Locate the cell with the specified text and output its [x, y] center coordinate. 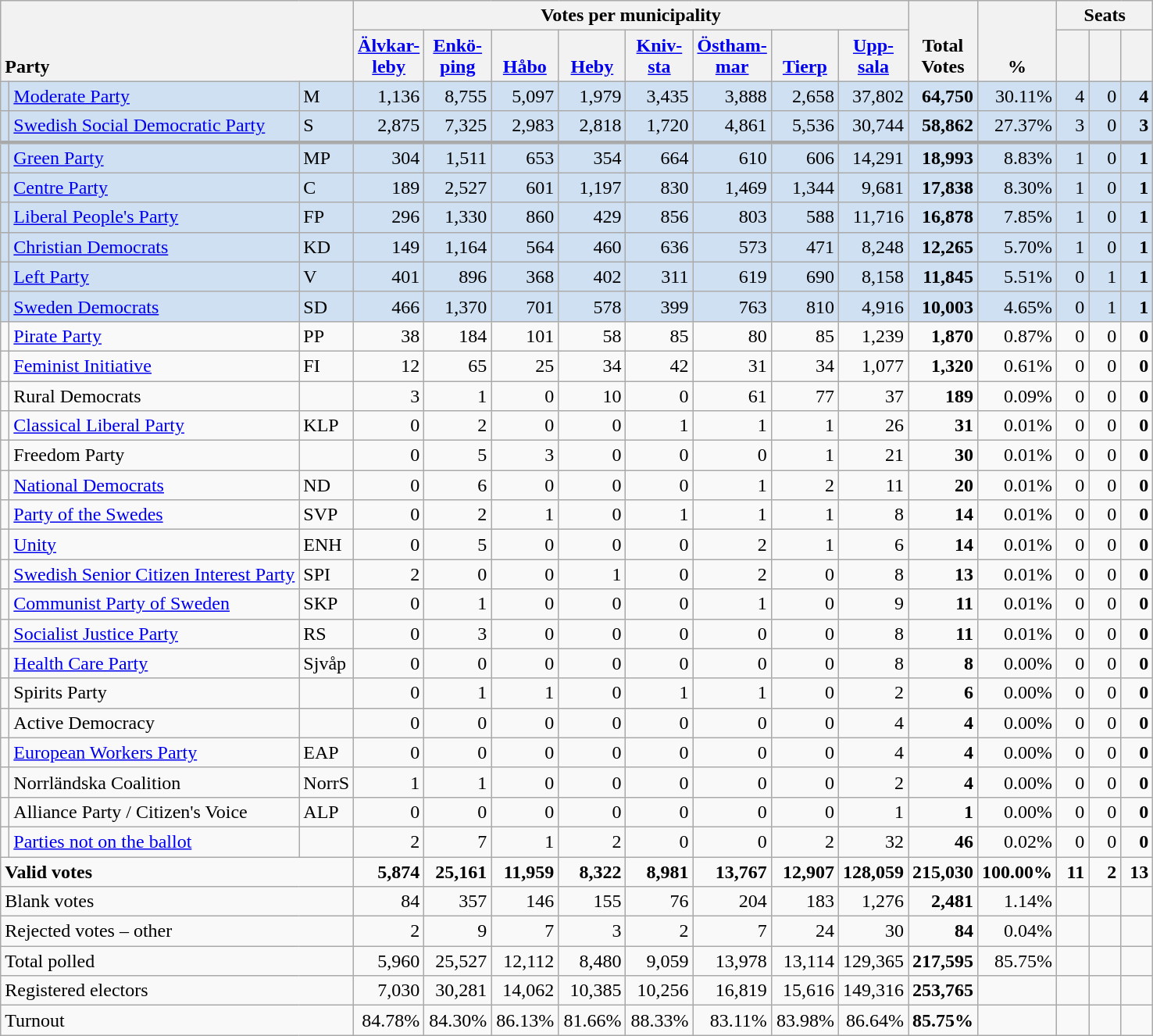
25,161 [458, 871]
354 [592, 158]
215,030 [942, 871]
2,658 [805, 96]
610 [732, 158]
KLP [327, 426]
30.11% [1017, 96]
Freedom Party [155, 455]
1,239 [873, 336]
2,527 [458, 188]
M [327, 96]
146 [525, 902]
PP [327, 336]
RS [327, 634]
10 [592, 396]
8,158 [873, 277]
12,907 [805, 871]
129,365 [873, 961]
Sjvåp [327, 663]
Rural Democrats [155, 396]
% [1017, 41]
Swedish Senior Citizen Interest Party [155, 574]
14,291 [873, 158]
155 [592, 902]
Blank votes [177, 902]
30,281 [458, 991]
860 [525, 217]
0.09% [1017, 396]
183 [805, 902]
13,978 [732, 961]
8.30% [1017, 188]
SKP [327, 604]
27.37% [1017, 127]
311 [659, 277]
2,818 [592, 127]
86.13% [525, 1020]
European Workers Party [155, 752]
Alliance Party / Citizen's Voice [155, 812]
217,595 [942, 961]
128,059 [873, 871]
Parties not on the ballot [155, 841]
21 [873, 455]
30,744 [873, 127]
83.11% [732, 1020]
619 [732, 277]
Heby [592, 56]
Tierp [805, 56]
149,316 [873, 991]
101 [525, 336]
58 [592, 336]
46 [942, 841]
1,370 [458, 306]
830 [659, 188]
5.51% [1017, 277]
5,960 [389, 961]
357 [458, 902]
8,322 [592, 871]
58,862 [942, 127]
471 [805, 247]
763 [732, 306]
429 [592, 217]
653 [525, 158]
8,480 [592, 961]
15,616 [805, 991]
8.83% [1017, 158]
564 [525, 247]
1,469 [732, 188]
10,256 [659, 991]
1,136 [389, 96]
0.87% [1017, 336]
9,059 [659, 961]
100.00% [1017, 871]
16,819 [732, 991]
83.98% [805, 1020]
10,385 [592, 991]
Communist Party of Sweden [155, 604]
V [327, 277]
25,527 [458, 961]
2,983 [525, 127]
26 [873, 426]
401 [389, 277]
0.61% [1017, 366]
76 [659, 902]
Turnout [177, 1020]
402 [592, 277]
25 [525, 366]
13,767 [732, 871]
42 [659, 366]
636 [659, 247]
296 [389, 217]
Kniv- sta [659, 56]
Sweden Democrats [155, 306]
Älvkar- leby [389, 56]
17,838 [942, 188]
8,981 [659, 871]
National Democrats [155, 485]
Pirate Party [155, 336]
466 [389, 306]
11,845 [942, 277]
Party of the Swedes [155, 515]
1,720 [659, 127]
1,344 [805, 188]
Moderate Party [155, 96]
38 [389, 336]
FI [327, 366]
Swedish Social Democratic Party [155, 127]
Liberal People's Party [155, 217]
1.14% [1017, 902]
32 [873, 841]
Östham- mar [732, 56]
1,276 [873, 902]
0.04% [1017, 931]
399 [659, 306]
11,716 [873, 217]
77 [805, 396]
81.66% [592, 1020]
37,802 [873, 96]
7.85% [1017, 217]
13,114 [805, 961]
Green Party [155, 158]
8,248 [873, 247]
Unity [155, 545]
1,870 [942, 336]
1,077 [873, 366]
16,878 [942, 217]
3,888 [732, 96]
C [327, 188]
578 [592, 306]
149 [389, 247]
304 [389, 158]
1,330 [458, 217]
12 [389, 366]
Håbo [525, 56]
4,861 [732, 127]
253,765 [942, 991]
Feminist Initiative [155, 366]
5.70% [1017, 247]
EAP [327, 752]
86.64% [873, 1020]
Upp- sala [873, 56]
460 [592, 247]
Valid votes [177, 871]
65 [458, 366]
MP [327, 158]
1,320 [942, 366]
84.78% [389, 1020]
37 [873, 396]
Seats [1105, 16]
5,536 [805, 127]
10,003 [942, 306]
SD [327, 306]
KD [327, 247]
3,435 [659, 96]
601 [525, 188]
204 [732, 902]
Left Party [155, 277]
Rejected votes – other [177, 931]
4,916 [873, 306]
664 [659, 158]
1,979 [592, 96]
9,681 [873, 188]
SVP [327, 515]
1,511 [458, 158]
88.33% [659, 1020]
0.02% [1017, 841]
Votes per municipality [631, 16]
ND [327, 485]
80 [732, 336]
2,481 [942, 902]
Christian Democrats [155, 247]
S [327, 127]
61 [732, 396]
ENH [327, 545]
FP [327, 217]
12,112 [525, 961]
Centre Party [155, 188]
5,097 [525, 96]
4.65% [1017, 306]
14,062 [525, 991]
84.30% [458, 1020]
24 [805, 931]
606 [805, 158]
64,750 [942, 96]
856 [659, 217]
368 [525, 277]
Active Democracy [155, 723]
2,875 [389, 127]
588 [805, 217]
Classical Liberal Party [155, 426]
Socialist Justice Party [155, 634]
SPI [327, 574]
896 [458, 277]
Party [177, 41]
7,325 [458, 127]
Total polled [177, 961]
5,874 [389, 871]
701 [525, 306]
803 [732, 217]
Total Votes [942, 41]
20 [942, 485]
184 [458, 336]
8,755 [458, 96]
Registered electors [177, 991]
NorrS [327, 782]
Enkö- ping [458, 56]
7,030 [389, 991]
Norrländska Coalition [155, 782]
810 [805, 306]
690 [805, 277]
573 [732, 247]
ALP [327, 812]
Spirits Party [155, 693]
1,197 [592, 188]
11,959 [525, 871]
12,265 [942, 247]
18,993 [942, 158]
Health Care Party [155, 663]
1,164 [458, 247]
